For the text-containing cell, return its midpoint in (x, y) coordinate format. 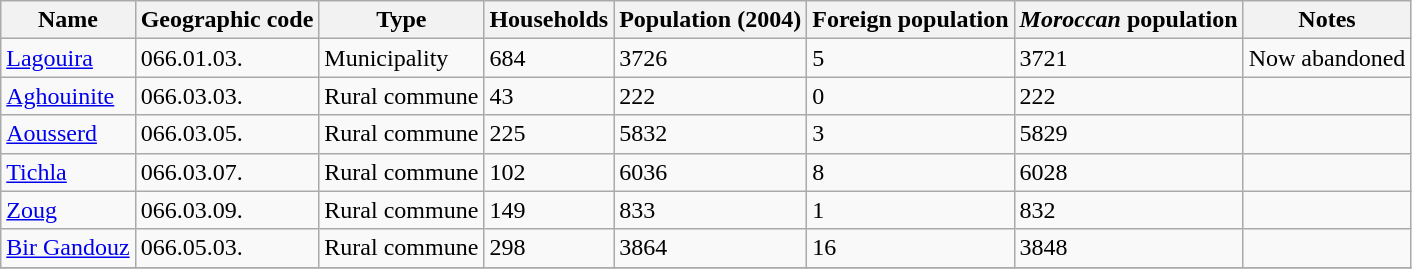
3864 (710, 248)
102 (549, 172)
Zoug (68, 210)
066.03.03. (227, 96)
Geographic code (227, 20)
Moroccan population (1128, 20)
Municipality (402, 58)
066.03.07. (227, 172)
3 (910, 134)
066.01.03. (227, 58)
066.05.03. (227, 248)
5 (910, 58)
Now abandoned (1327, 58)
Aousserd (68, 134)
5832 (710, 134)
Aghouinite (68, 96)
225 (549, 134)
5829 (1128, 134)
Population (2004) (710, 20)
6036 (710, 172)
3721 (1128, 58)
Tichla (68, 172)
066.03.09. (227, 210)
3726 (710, 58)
3848 (1128, 248)
832 (1128, 210)
Households (549, 20)
1 (910, 210)
684 (549, 58)
0 (910, 96)
Notes (1327, 20)
Name (68, 20)
149 (549, 210)
Foreign population (910, 20)
298 (549, 248)
833 (710, 210)
066.03.05. (227, 134)
43 (549, 96)
8 (910, 172)
Type (402, 20)
16 (910, 248)
Bir Gandouz (68, 248)
6028 (1128, 172)
Lagouira (68, 58)
